Return [x, y] of the center of cell containing provided text 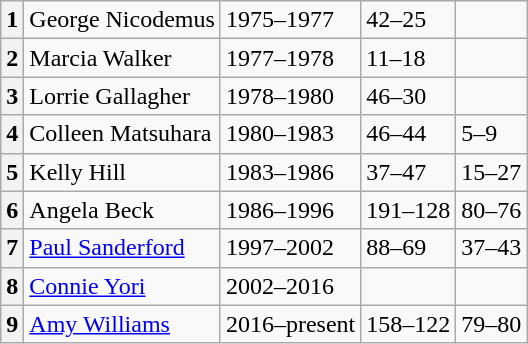
191–128 [408, 210]
42–25 [408, 20]
2 [12, 58]
Paul Sanderford [122, 248]
1978–1980 [290, 96]
Marcia Walker [122, 58]
George Nicodemus [122, 20]
2002–2016 [290, 286]
1 [12, 20]
Kelly Hill [122, 172]
37–43 [492, 248]
1983–1986 [290, 172]
5 [12, 172]
4 [12, 134]
3 [12, 96]
7 [12, 248]
80–76 [492, 210]
8 [12, 286]
5–9 [492, 134]
2016–present [290, 324]
Colleen Matsuhara [122, 134]
1975–1977 [290, 20]
46–44 [408, 134]
Connie Yori [122, 286]
11–18 [408, 58]
37–47 [408, 172]
Lorrie Gallagher [122, 96]
15–27 [492, 172]
46–30 [408, 96]
1986–1996 [290, 210]
6 [12, 210]
9 [12, 324]
Amy Williams [122, 324]
1980–1983 [290, 134]
79–80 [492, 324]
1997–2002 [290, 248]
88–69 [408, 248]
1977–1978 [290, 58]
Angela Beck [122, 210]
158–122 [408, 324]
